Determine the [X, Y] coordinate at the center of the cell enclosing the given text.  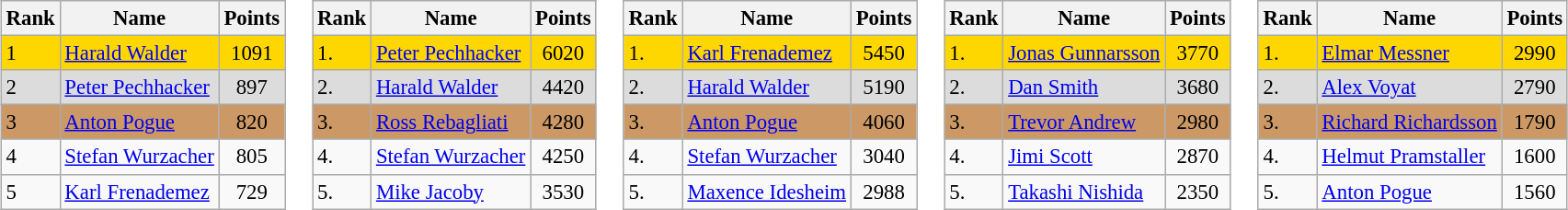
5450 [883, 53]
820 [252, 122]
2988 [883, 192]
3530 [563, 192]
4060 [883, 122]
729 [252, 192]
4 [30, 157]
2980 [1197, 122]
2870 [1197, 157]
Mike Jacoby [451, 192]
1560 [1534, 192]
2 [30, 87]
5190 [883, 87]
2990 [1534, 53]
1091 [252, 53]
Trevor Andrew [1084, 122]
2350 [1197, 192]
4280 [563, 122]
Jonas Gunnarsson [1084, 53]
3 [30, 122]
Ross Rebagliati [451, 122]
6020 [563, 53]
Elmar Messner [1409, 53]
Jimi Scott [1084, 157]
3040 [883, 157]
897 [252, 87]
Takashi Nishida [1084, 192]
4420 [563, 87]
3770 [1197, 53]
4250 [563, 157]
Dan Smith [1084, 87]
Helmut Pramstaller [1409, 157]
2790 [1534, 87]
Richard Richardsson [1409, 122]
1790 [1534, 122]
Maxence Idesheim [767, 192]
805 [252, 157]
5 [30, 192]
Alex Voyat [1409, 87]
3680 [1197, 87]
1600 [1534, 157]
1 [30, 53]
